Provide the [X, Y] coordinate of the cell's center where the given text is located.  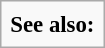
See also: [52, 24]
